Identify which cell holds the provided text, then report its [x, y] central coordinate. 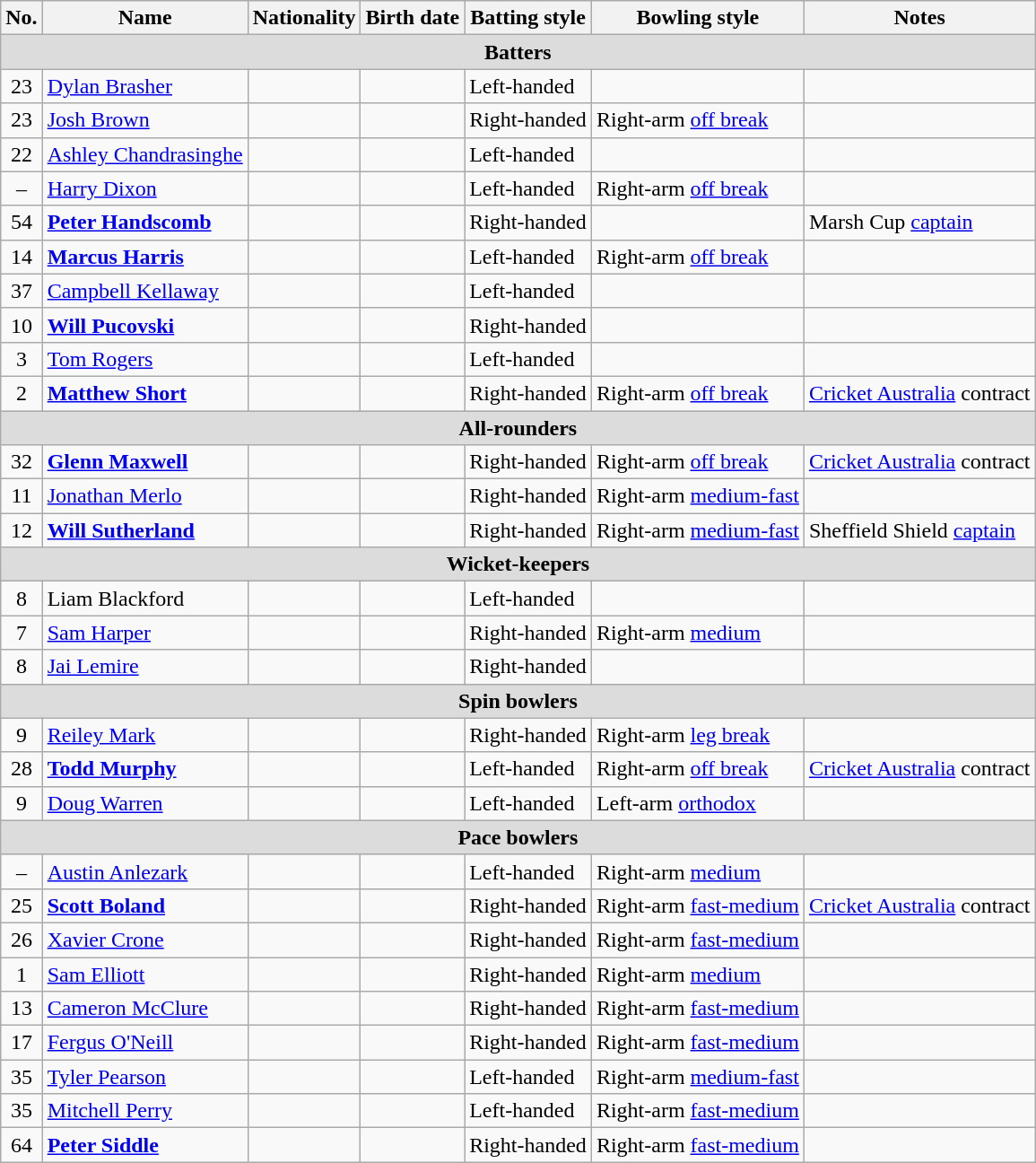
Tyler Pearson [145, 1077]
Peter Siddle [145, 1145]
Tom Rogers [145, 359]
Jai Lemire [145, 667]
Scott Boland [145, 905]
28 [22, 769]
Sam Harper [145, 633]
Left-arm orthodox [698, 803]
Spin bowlers [518, 701]
Wicket-keepers [518, 564]
37 [22, 291]
Sam Elliott [145, 974]
Dylan Brasher [145, 86]
26 [22, 940]
Sheffield Shield captain [919, 530]
2 [22, 393]
All-rounders [518, 428]
Glenn Maxwell [145, 462]
Doug Warren [145, 803]
25 [22, 905]
Fergus O'Neill [145, 1043]
54 [22, 223]
3 [22, 359]
Liam Blackford [145, 599]
Peter Handscomb [145, 223]
Campbell Kellaway [145, 291]
Josh Brown [145, 120]
32 [22, 462]
Reiley Mark [145, 735]
Jonathan Merlo [145, 496]
Harry Dixon [145, 188]
Right-arm leg break [698, 735]
Todd Murphy [145, 769]
Will Pucovski [145, 325]
1 [22, 974]
64 [22, 1145]
Austin Anlezark [145, 871]
11 [22, 496]
12 [22, 530]
No. [22, 18]
13 [22, 1009]
Xavier Crone [145, 940]
Marcus Harris [145, 257]
Birth date [413, 18]
Batters [518, 52]
17 [22, 1043]
Mitchell Perry [145, 1111]
Pace bowlers [518, 837]
Batting style [528, 18]
Bowling style [698, 18]
Ashley Chandrasinghe [145, 154]
10 [22, 325]
Will Sutherland [145, 530]
7 [22, 633]
22 [22, 154]
Marsh Cup captain [919, 223]
Matthew Short [145, 393]
14 [22, 257]
Cameron McClure [145, 1009]
Notes [919, 18]
Name [145, 18]
Nationality [304, 18]
